From the cell containing the given text, extract its center point as (x, y) coordinate. 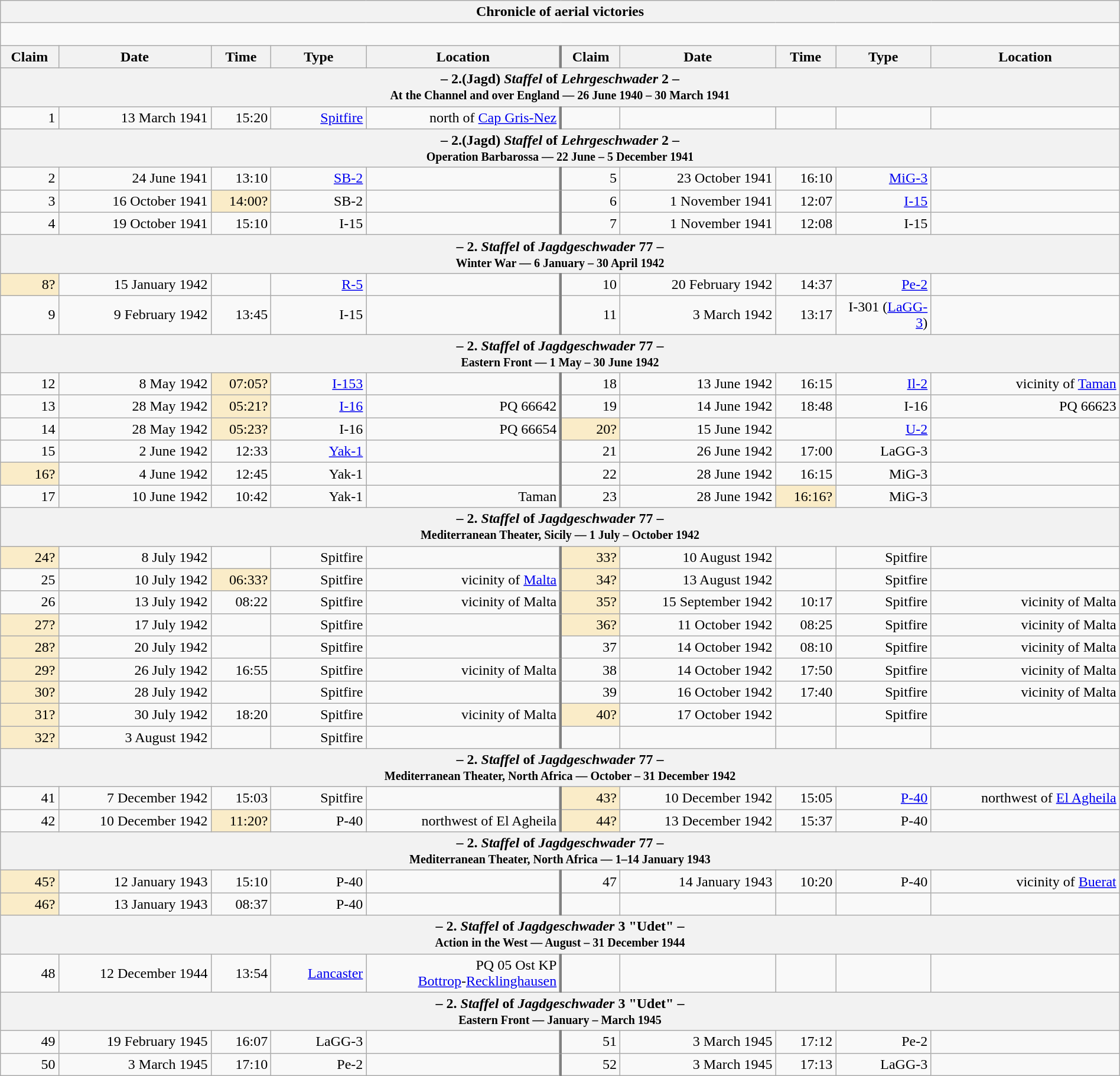
14 January 1943 (698, 882)
15:05 (806, 798)
10 July 1942 (135, 580)
12 (30, 384)
10:17 (806, 602)
12:07 (806, 201)
13:45 (241, 314)
13 August 1942 (698, 580)
13:17 (806, 314)
U-2 (884, 429)
42 (30, 821)
11 October 1942 (698, 625)
– 2.(Jagd) Staffel of Lehrgeschwader 2 –At the Channel and over England — 26 June 1940 – 30 March 1941 (560, 87)
– 2. Staffel of Jagdgeschwader 77 –Eastern Front — 1 May – 30 June 1942 (560, 353)
4 June 1942 (135, 474)
08:37 (241, 904)
12 December 1944 (135, 973)
13 December 1942 (698, 821)
05:23? (241, 429)
40? (590, 714)
14:00? (241, 201)
20 July 1942 (135, 647)
16 October 1942 (698, 692)
30? (30, 692)
23 (590, 496)
16:55 (241, 669)
PQ 66623 (1025, 407)
07:05? (241, 384)
9 (30, 314)
51 (590, 1042)
Il-2 (884, 384)
35? (590, 602)
50 (30, 1064)
2 June 1942 (135, 451)
14 (30, 429)
– 2. Staffel of Jagdgeschwader 77 –Mediterranean Theater, Sicily — 1 July – October 1942 (560, 527)
I-301 (LaGG-3) (884, 314)
15:20 (241, 118)
17:10 (241, 1064)
17:12 (806, 1042)
43? (590, 798)
15 June 1942 (698, 429)
52 (590, 1064)
Lancaster (319, 973)
16:16? (806, 496)
6 (590, 201)
28 July 1942 (135, 692)
vicinity of Buerat (1025, 882)
41 (30, 798)
13:10 (241, 178)
13 January 1943 (135, 904)
vicinity of Taman (1025, 384)
17 October 1942 (698, 714)
7 (590, 223)
49 (30, 1042)
37 (590, 647)
39 (590, 692)
– 2. Staffel of Jagdgeschwader 3 "Udet" –Action in the West — August – 31 December 1944 (560, 935)
15:37 (806, 821)
31? (30, 714)
08:22 (241, 602)
17:40 (806, 692)
10 (590, 284)
08:10 (806, 647)
8 July 1942 (135, 557)
1 (30, 118)
20 February 1942 (698, 284)
23 October 1941 (698, 178)
27? (30, 625)
13 June 1942 (698, 384)
5 (590, 178)
3 March 1942 (698, 314)
10:42 (241, 496)
33? (590, 557)
26 July 1942 (135, 669)
– 2.(Jagd) Staffel of Lehrgeschwader 2 –Operation Barbarossa — 22 June – 5 December 1941 (560, 148)
15 January 1942 (135, 284)
16:07 (241, 1042)
29? (30, 669)
28? (30, 647)
2 (30, 178)
10 June 1942 (135, 496)
15 (30, 451)
– 2. Staffel of Jagdgeschwader 3 "Udet" –Eastern Front — January – March 1945 (560, 1012)
16 October 1941 (135, 201)
22 (590, 474)
08:25 (806, 625)
PQ 05 Ost KPBottrop-Recklinghausen (463, 973)
46? (30, 904)
13:54 (241, 973)
PQ 66654 (463, 429)
16:10 (806, 178)
14:37 (806, 284)
8 May 1942 (135, 384)
18:20 (241, 714)
20? (590, 429)
32? (30, 737)
17:50 (806, 669)
8? (30, 284)
3 (30, 201)
17 (30, 496)
45? (30, 882)
12 January 1943 (135, 882)
48 (30, 973)
24? (30, 557)
4 (30, 223)
34? (590, 580)
9 February 1942 (135, 314)
15 September 1942 (698, 602)
36? (590, 625)
26 June 1942 (698, 451)
13 (30, 407)
05:21? (241, 407)
17:00 (806, 451)
– 2. Staffel of Jagdgeschwader 77 –Winter War — 6 January – 30 April 1942 (560, 254)
11 (590, 314)
16? (30, 474)
13 March 1941 (135, 118)
– 2. Staffel of Jagdgeschwader 77 –Mediterranean Theater, North Africa — October – 31 December 1942 (560, 768)
24 June 1941 (135, 178)
19 October 1941 (135, 223)
21 (590, 451)
44? (590, 821)
17:13 (806, 1064)
12:08 (806, 223)
18 (590, 384)
10 August 1942 (698, 557)
19 February 1945 (135, 1042)
18:48 (806, 407)
10:20 (806, 882)
12:33 (241, 451)
R-5 (319, 284)
north of Cap Gris-Nez (463, 118)
PQ 66642 (463, 407)
38 (590, 669)
26 (30, 602)
13 July 1942 (135, 602)
11:20? (241, 821)
3 August 1942 (135, 737)
17 July 1942 (135, 625)
I-153 (319, 384)
15:03 (241, 798)
Taman (463, 496)
30 July 1942 (135, 714)
– 2. Staffel of Jagdgeschwader 77 –Mediterranean Theater, North Africa — 1–14 January 1943 (560, 851)
47 (590, 882)
7 December 1942 (135, 798)
25 (30, 580)
Chronicle of aerial victories (560, 12)
14 June 1942 (698, 407)
19 (590, 407)
06:33? (241, 580)
12:45 (241, 474)
